Pinpoint the cell where the given text exists, returning its [x, y] midpoint coordinate. 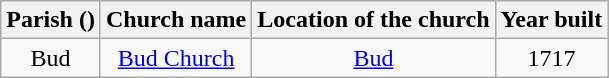
Bud Church [176, 58]
1717 [552, 58]
Location of the church [374, 20]
Year built [552, 20]
Parish () [51, 20]
Church name [176, 20]
